Search for the cell housing the specified text and yield its (x, y) center coordinate. 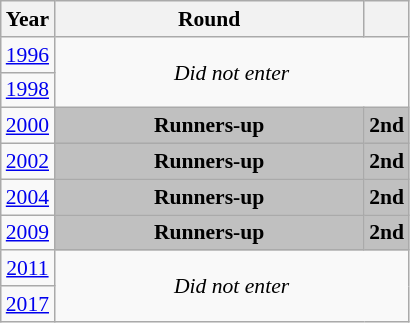
Round (209, 19)
2002 (28, 162)
1996 (28, 55)
2009 (28, 233)
Year (28, 19)
2011 (28, 269)
2004 (28, 197)
2000 (28, 126)
1998 (28, 90)
2017 (28, 304)
